Extract the [x, y] coordinate from the center of the cell holding the provided text.  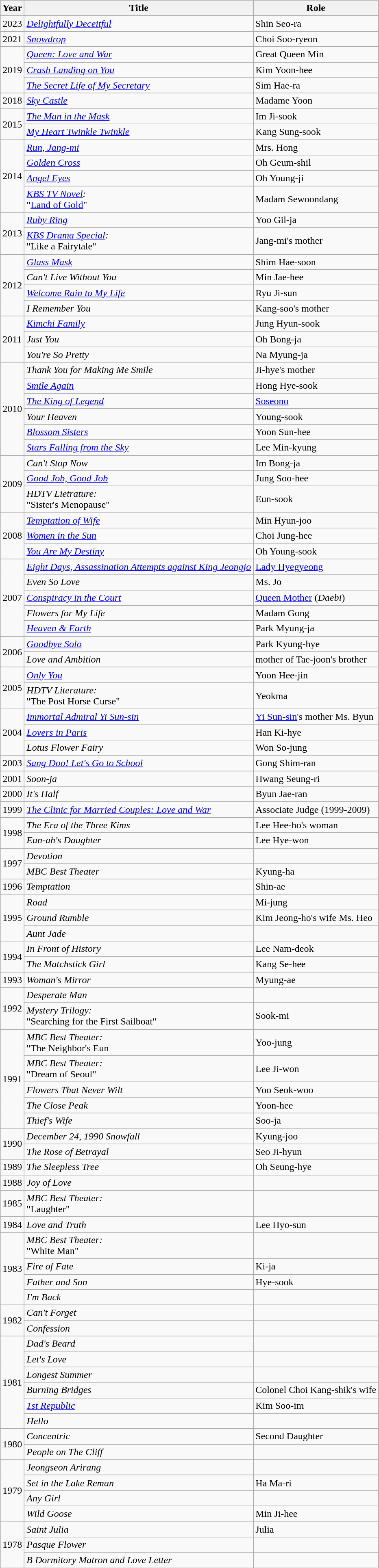
Thank You for Making Me Smile [139, 370]
Angel Eyes [139, 178]
Devotion [139, 856]
Set in the Lake Reman [139, 1483]
MBC Best Theater:"White Man" [139, 1245]
Kang-soo's mother [316, 308]
1994 [12, 956]
Conspiracy in the Court [139, 598]
2004 [12, 732]
Hye-sook [316, 1282]
Shim Hae-soon [316, 262]
B Dormitory Matron and Love Letter [139, 1560]
Crash Landing on You [139, 70]
Byun Jae-ran [316, 794]
Madame Yoon [316, 101]
People on The Cliff [139, 1452]
Min Ji-hee [316, 1514]
1995 [12, 918]
Title [139, 8]
Lee Hyo-sun [316, 1224]
I Remember You [139, 308]
Lady Hyegyeong [316, 567]
Madam Gong [316, 613]
Lee Nam-deok [316, 949]
Goodbye Solo [139, 644]
Great Queen Min [316, 54]
HDTV Literature:"The Post Horse Curse" [139, 695]
2021 [12, 39]
2013 [12, 233]
Associate Judge (1999-2009) [316, 810]
Desperate Man [139, 995]
Eun-ah's Daughter [139, 840]
1984 [12, 1224]
KBS TV Novel:"Land of Gold" [139, 199]
Im Bong-ja [316, 463]
In Front of History [139, 949]
Temptation [139, 887]
It's Half [139, 794]
Seo Ji-hyun [316, 1152]
Oh Young-ji [316, 178]
Min Jae-hee [316, 277]
Sky Castle [139, 101]
Kang Se-hee [316, 964]
Can't Forget [139, 1313]
December 24, 1990 Snowfall [139, 1136]
Snowdrop [139, 39]
Glass Mask [139, 262]
Longest Summer [139, 1375]
Can't Stop Now [139, 463]
Women in the Sun [139, 536]
Oh Seung-hye [316, 1167]
2008 [12, 536]
Yeokma [316, 695]
The Man in the Mask [139, 116]
1991 [12, 1079]
Can't Live Without You [139, 277]
Aunt Jade [139, 933]
Ground Rumble [139, 918]
1st Republic [139, 1406]
1978 [12, 1545]
Flowers for My Life [139, 613]
Kim Yoon-hee [316, 70]
2007 [12, 598]
Ha Ma-ri [316, 1483]
Dad's Beard [139, 1344]
Kyung-ha [316, 871]
Welcome Rain to My Life [139, 293]
Mrs. Hong [316, 147]
Colonel Choi Kang-shik's wife [316, 1390]
Jang-mi's mother [316, 241]
Hwang Seung-ri [316, 779]
Road [139, 902]
Soo-ja [316, 1121]
Ki-ja [316, 1266]
Love and Truth [139, 1224]
Good Job, Good Job [139, 479]
Choi Soo-ryeon [316, 39]
Ruby Ring [139, 220]
Lee Min-kyung [316, 447]
Your Heaven [139, 416]
Mi-jung [316, 902]
Min Hyun-joo [316, 520]
MBC Best Theater [139, 871]
Mystery Trilogy:"Searching for the First Sailboat" [139, 1016]
HDTV Lietrature:"Sister's Menopause" [139, 500]
Blossom Sisters [139, 432]
Won So-jung [316, 748]
Na Myung-ja [316, 355]
Lovers in Paris [139, 732]
mother of Tae-joon's brother [316, 659]
MBC Best Theater:"Dream of Seoul" [139, 1069]
Pasque Flower [139, 1545]
2000 [12, 794]
Soon-ja [139, 779]
Lee Hee-ho's woman [316, 825]
The Sleepless Tree [139, 1167]
The Rose of Betrayal [139, 1152]
Saint Julia [139, 1529]
2015 [12, 124]
Jung Hyun-sook [316, 324]
My Heart Twinkle Twinkle [139, 132]
Im Ji-sook [316, 116]
Flowers That Never Wilt [139, 1090]
Joy of Love [139, 1182]
You're So Pretty [139, 355]
1996 [12, 887]
Oh Bong-ja [316, 339]
1992 [12, 1008]
Immortal Admiral Yi Sun-sin [139, 717]
Yoo Gil-ja [316, 220]
Ryu Ji-sun [316, 293]
Fire of Fate [139, 1266]
Father and Son [139, 1282]
The Clinic for Married Couples: Love and War [139, 810]
Lee Hye-won [316, 840]
Just You [139, 339]
1980 [12, 1444]
You Are My Destiny [139, 551]
Hong Hye-sook [316, 386]
MBC Best Theater:"The Neighbor's Eun [139, 1042]
Love and Ambition [139, 659]
1985 [12, 1203]
Julia [316, 1529]
1990 [12, 1144]
Gong Shim-ran [316, 763]
Run, Jang-mi [139, 147]
1982 [12, 1321]
Choi Jung-hee [316, 536]
Only You [139, 675]
2023 [12, 24]
Yoon Sun-hee [316, 432]
Park Myung-ja [316, 628]
Soseono [316, 401]
Ms. Jo [316, 582]
Park Kyung-hye [316, 644]
Kim Soo-im [316, 1406]
Second Daughter [316, 1436]
The King of Legend [139, 401]
Smile Again [139, 386]
2012 [12, 285]
I'm Back [139, 1297]
Kyung-joo [316, 1136]
The Era of the Three Kims [139, 825]
Yoon-hee [316, 1105]
2006 [12, 652]
Burning Bridges [139, 1390]
Sang Doo! Let's Go to School [139, 763]
2001 [12, 779]
2018 [12, 101]
Ji-hye's mother [316, 370]
Shin Seo-ra [316, 24]
Temptation of Wife [139, 520]
KBS Drama Special:"Like a Fairytale" [139, 241]
Madam Sewoondang [316, 199]
2010 [12, 409]
2014 [12, 175]
1993 [12, 979]
Yoo-jung [316, 1042]
Stars Falling from the Sky [139, 447]
Queen: Love and War [139, 54]
Young-sook [316, 416]
Any Girl [139, 1498]
Heaven & Earth [139, 628]
Yi Sun-sin's mother Ms. Byun [316, 717]
Let's Love [139, 1359]
Wild Goose [139, 1514]
1998 [12, 833]
1989 [12, 1167]
Eight Days, Assassination Attempts against King Jeongjo [139, 567]
1983 [12, 1268]
Even So Love [139, 582]
2005 [12, 688]
Yoon Hee-jin [316, 675]
Woman's Mirror [139, 979]
Sim Hae-ra [316, 85]
2003 [12, 763]
Lotus Flower Fairy [139, 748]
Concentric [139, 1436]
Lee Ji-won [316, 1069]
The Close Peak [139, 1105]
Kim Jeong-ho's wife Ms. Heo [316, 918]
Thief's Wife [139, 1121]
Jeongseon Arirang [139, 1467]
2019 [12, 70]
Kimchi Family [139, 324]
Jung Soo-hee [316, 479]
1997 [12, 864]
Hello [139, 1421]
Delightfully Deceitful [139, 24]
Year [12, 8]
Myung-ae [316, 979]
Sook-mi [316, 1016]
Queen Mother (Daebi) [316, 598]
1981 [12, 1382]
1988 [12, 1182]
The Secret Life of My Secretary [139, 85]
Golden Cross [139, 162]
2011 [12, 339]
Yoo Seok-woo [316, 1090]
Shin-ae [316, 887]
1999 [12, 810]
Oh Young-sook [316, 551]
Han Ki-hye [316, 732]
Eun-sook [316, 500]
Confession [139, 1328]
MBC Best Theater:"Laughter" [139, 1203]
Kang Sung-sook [316, 132]
Role [316, 8]
1979 [12, 1490]
2009 [12, 483]
Oh Geum-shil [316, 162]
The Matchstick Girl [139, 964]
